Provide the (X, Y) coordinate of the cell's center where the given text is located.  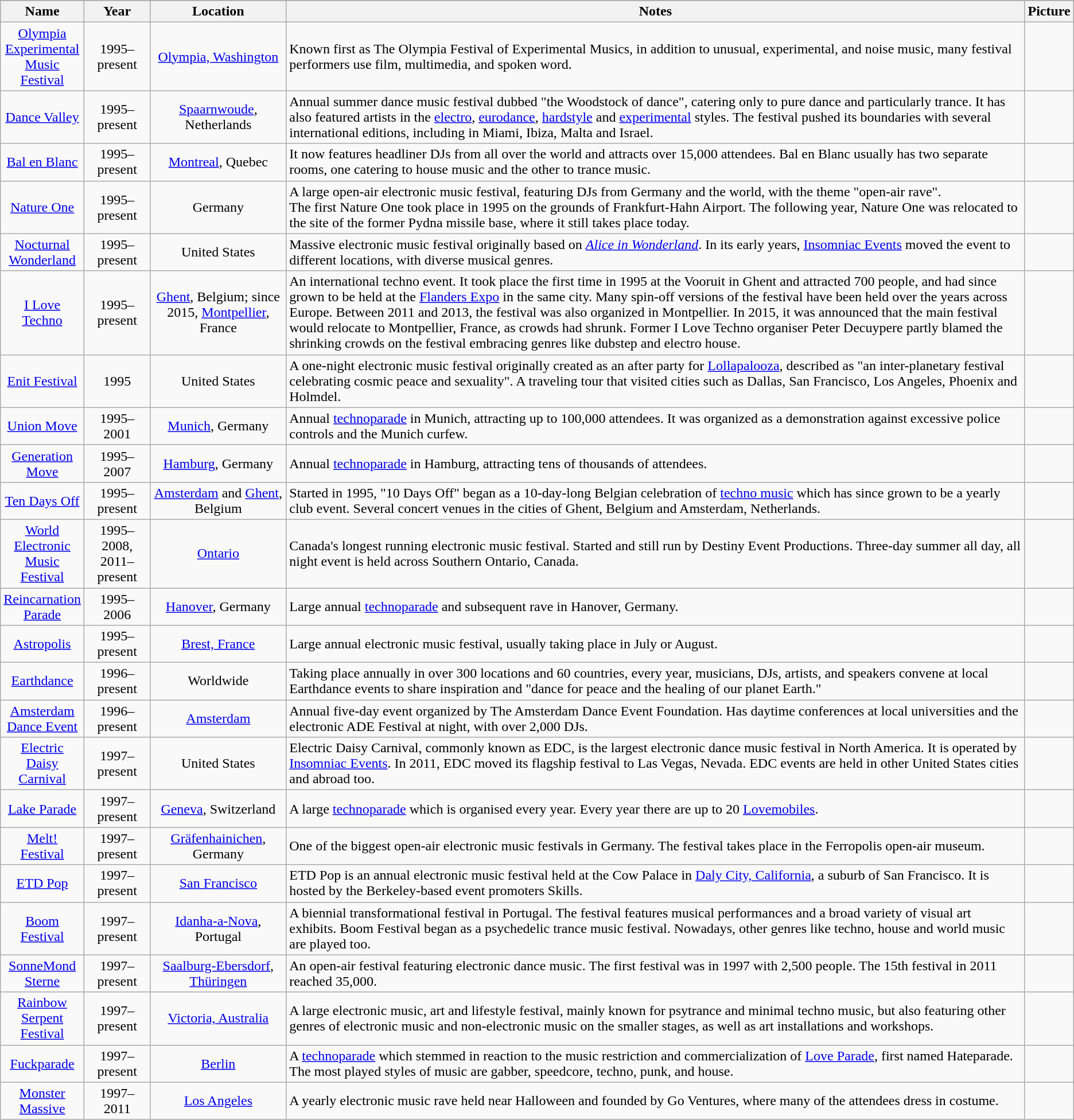
I Love Techno (42, 313)
Picture (1049, 11)
Amsterdam (218, 718)
Melt! Festival (42, 846)
Fuckparade (42, 1064)
Monster Massive (42, 1100)
Nature One (42, 207)
Worldwide (218, 682)
1995–2001 (117, 426)
Generation Move (42, 464)
A large technoparade which is organised every year. Every year there are up to 20 Lovemobiles. (655, 809)
Notes (655, 11)
Location (218, 11)
Lake Parade (42, 809)
Germany (218, 207)
Large annual electronic music festival, usually taking place in July or August. (655, 644)
Astropolis (42, 644)
Reincarnation Parade (42, 606)
A yearly electronic music rave held near Halloween and founded by Go Ventures, where many of the attendees dress in costume. (655, 1100)
1995 (117, 381)
Montreal, Quebec (218, 162)
Dance Valley (42, 117)
An open-air festival featuring electronic dance music. The first festival was in 1997 with 2,500 people. The 15th festival in 2011 reached 35,000. (655, 973)
Amsterdam Dance Event (42, 718)
Ontario (218, 553)
ETD Pop (42, 884)
One of the biggest open-air electronic music festivals in Germany. The festival takes place in the Ferropolis open-air museum. (655, 846)
Year (117, 11)
Earthdance (42, 682)
Electric Daisy Carnival (42, 764)
Los Angeles (218, 1100)
Name (42, 11)
1995– 2007 (117, 464)
Saalburg-Ebersdorf, Thüringen (218, 973)
Olympia, Washington (218, 56)
1997–2011 (117, 1100)
Gräfenhainichen, Germany (218, 846)
Olympia Experimental Music Festival (42, 56)
Ten Days Off (42, 500)
Rainbow Serpent Festival (42, 1018)
Amsterdam and Ghent, Belgium (218, 500)
World Electronic Music Festival (42, 553)
Enit Festival (42, 381)
Victoria, Australia (218, 1018)
Nocturnal Wonderland (42, 252)
Geneva, Switzerland (218, 809)
Spaarnwoude, Netherlands (218, 117)
Union Move (42, 426)
Idanha-a-Nova, Portugal (218, 928)
1995–2008, 2011–present (117, 553)
SonneMond Sterne (42, 973)
Annual technoparade in Hamburg, attracting tens of thousands of attendees. (655, 464)
Brest, France (218, 644)
1995–2006 (117, 606)
Bal en Blanc (42, 162)
Boom Festival (42, 928)
Hanover, Germany (218, 606)
San Francisco (218, 884)
1995– present (117, 207)
Large annual technoparade and subsequent rave in Hanover, Germany. (655, 606)
Hamburg, Germany (218, 464)
Berlin (218, 1064)
Ghent, Belgium; since 2015, Montpellier, France (218, 313)
Munich, Germany (218, 426)
